Pinpoint the cell where the given text exists, returning its (x, y) midpoint coordinate. 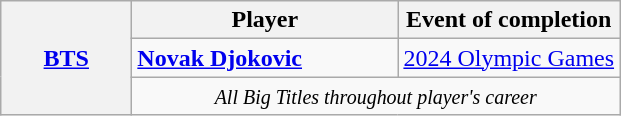
All Big Titles throughout player's career (376, 96)
Player (265, 20)
Event of completion (509, 20)
BTS (66, 58)
2024 Olympic Games (509, 58)
Novak Djokovic (265, 58)
